Locate the cell with the specified text and output its [x, y] center coordinate. 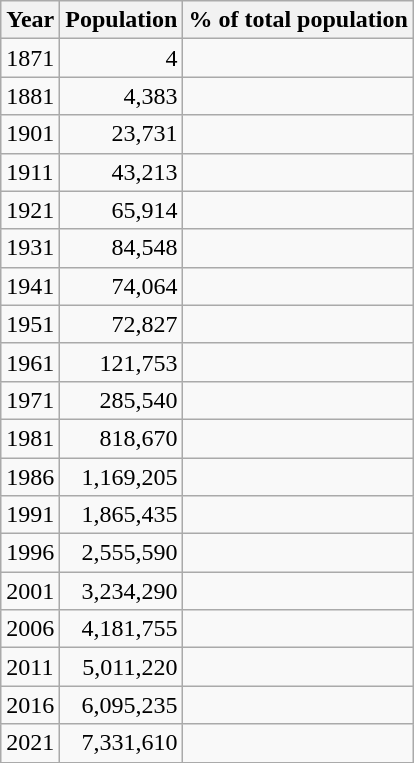
1986 [30, 477]
2011 [30, 667]
2,555,590 [122, 553]
1996 [30, 553]
285,540 [122, 400]
1931 [30, 248]
3,234,290 [122, 591]
1981 [30, 438]
1901 [30, 134]
1971 [30, 400]
Population [122, 20]
7,331,610 [122, 743]
4,181,755 [122, 629]
1961 [30, 362]
1991 [30, 515]
84,548 [122, 248]
121,753 [122, 362]
1,169,205 [122, 477]
65,914 [122, 210]
1921 [30, 210]
2016 [30, 705]
1,865,435 [122, 515]
1871 [30, 58]
4 [122, 58]
2006 [30, 629]
1941 [30, 286]
23,731 [122, 134]
818,670 [122, 438]
1881 [30, 96]
72,827 [122, 324]
Year [30, 20]
1951 [30, 324]
5,011,220 [122, 667]
1911 [30, 172]
74,064 [122, 286]
% of total population [298, 20]
6,095,235 [122, 705]
2001 [30, 591]
2021 [30, 743]
4,383 [122, 96]
43,213 [122, 172]
